Detect which cell encompasses the target text, then output its (x, y) center coordinate. 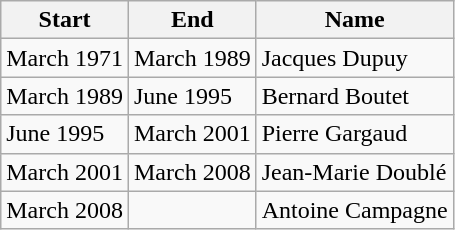
Start (65, 20)
Jean-Marie Doublé (354, 172)
Jacques Dupuy (354, 58)
End (192, 20)
Name (354, 20)
Pierre Gargaud (354, 134)
Bernard Boutet (354, 96)
March 1971 (65, 58)
Antoine Campagne (354, 210)
